Provide the [X, Y] coordinate of the cell's center where the given text is located.  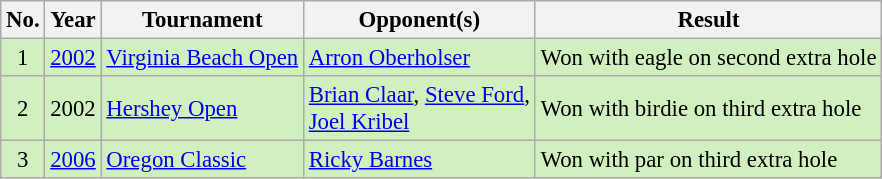
Result [708, 20]
3 [23, 160]
Arron Oberholser [419, 58]
Won with birdie on third extra hole [708, 108]
Year [73, 20]
Ricky Barnes [419, 160]
No. [23, 20]
Hershey Open [202, 108]
Virginia Beach Open [202, 58]
Brian Claar, Steve Ford, Joel Kribel [419, 108]
Won with par on third extra hole [708, 160]
Tournament [202, 20]
2 [23, 108]
Oregon Classic [202, 160]
1 [23, 58]
2006 [73, 160]
Won with eagle on second extra hole [708, 58]
Opponent(s) [419, 20]
